For the text-containing cell, return its midpoint in [X, Y] coordinate format. 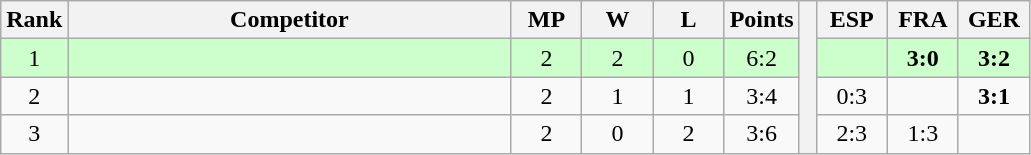
3 [34, 134]
1:3 [922, 134]
2:3 [852, 134]
0:3 [852, 96]
3:0 [922, 58]
W [618, 20]
3:4 [762, 96]
GER [994, 20]
3:2 [994, 58]
Competitor [290, 20]
L [688, 20]
ESP [852, 20]
MP [546, 20]
3:6 [762, 134]
Points [762, 20]
6:2 [762, 58]
FRA [922, 20]
Rank [34, 20]
3:1 [994, 96]
